Detect which cell encompasses the target text, then output its (x, y) center coordinate. 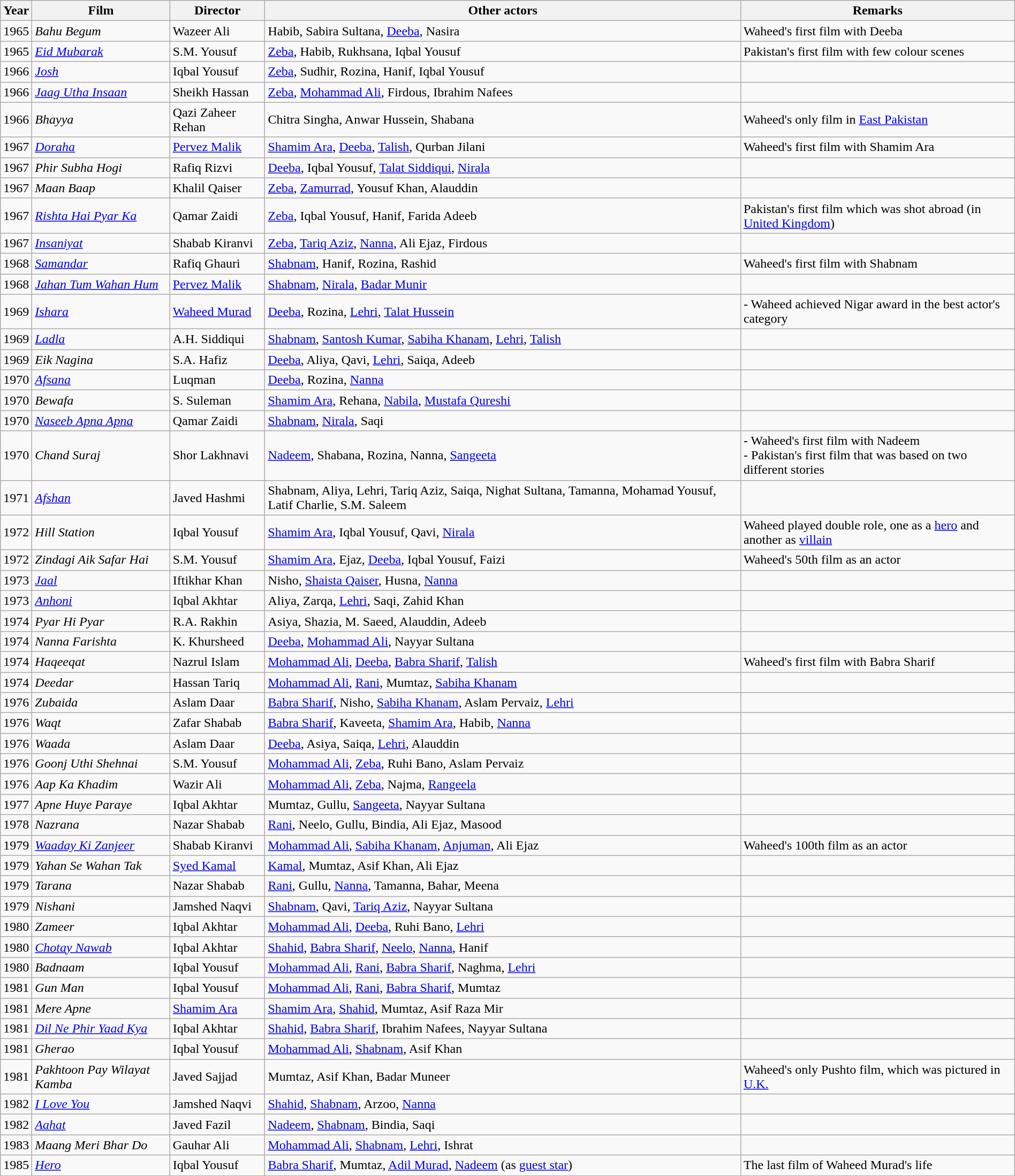
Shabnam, Nirala, Badar Munir (503, 284)
Shahid, Babra Sharif, Neelo, Nanna, Hanif (503, 947)
Waheed's first film with Shamim Ara (877, 147)
Zeba, Tariq Aziz, Nanna, Ali Ejaz, Firdous (503, 243)
Nadeem, Shabnam, Bindia, Saqi (503, 1125)
- Waheed's first film with Nadeem- Pakistan's first film that was based on two different stories (877, 456)
Wazir Ali (217, 784)
Waheed played double role, one as a hero and another as villain (877, 532)
Mumtaz, Gullu, Sangeeta, Nayyar Sultana (503, 805)
Pakistan's first film with few colour scenes (877, 51)
The last film of Waheed Murad's life (877, 1165)
Shabnam, Qavi, Tariq Aziz, Nayyar Sultana (503, 906)
Iftikhar Khan (217, 580)
Deeba, Iqbal Yousuf, Talat Siddiqui, Nirala (503, 168)
Rafiq Rizvi (217, 168)
Other actors (503, 11)
Phir Subha Hogi (101, 168)
Asiya, Shazia, M. Saeed, Alauddin, Adeeb (503, 621)
Zeba, Iqbal Yousuf, Hanif, Farida Adeeb (503, 215)
Shabnam, Hanif, Rozina, Rashid (503, 263)
Javed Sajjad (217, 1077)
Anhoni (101, 601)
Waheed's 100th film as an actor (877, 845)
Waheed's only Pushto film, which was pictured in U.K. (877, 1077)
Shahid, Shabnam, Arzoo, Nanna (503, 1104)
Ishara (101, 312)
Remarks (877, 11)
Nanna Farishta (101, 641)
Film (101, 11)
Mohammad Ali, Zeba, Najma, Rangeela (503, 784)
Mohammad Ali, Deeba, Babra Sharif, Talish (503, 662)
Sheikh Hassan (217, 92)
Shamim Ara, Rehana, Nabila, Mustafa Qureshi (503, 400)
Mohammad Ali, Rani, Babra Sharif, Naghma, Lehri (503, 967)
Mohammad Ali, Rani, Babra Sharif, Mumtaz (503, 988)
Babra Sharif, Nisho, Sabiha Khanam, Aslam Pervaiz, Lehri (503, 703)
1977 (16, 805)
Rafiq Ghauri (217, 263)
Shamim Ara, Ejaz, Deeba, Iqbal Yousuf, Faizi (503, 560)
Hassan Tariq (217, 682)
Bhayya (101, 120)
Mohammad Ali, Shabnam, Lehri, Ishrat (503, 1145)
Deedar (101, 682)
Javed Hashmi (217, 498)
Director (217, 11)
Luqman (217, 380)
- Waheed achieved Nigar award in the best actor's category (877, 312)
Gherao (101, 1049)
Haqeeqat (101, 662)
Naseeb Apna Apna (101, 421)
Javed Fazil (217, 1125)
Eid Mubarak (101, 51)
Goonj Uthi Shehnai (101, 764)
Babra Sharif, Kaveeta, Shamim Ara, Habib, Nanna (503, 723)
1971 (16, 498)
Mohammad Ali, Shabnam, Asif Khan (503, 1049)
S. Suleman (217, 400)
Year (16, 11)
Kamal, Mumtaz, Asif Khan, Ali Ejaz (503, 866)
Waheed's only film in East Pakistan (877, 120)
Shabnam, Aliya, Lehri, Tariq Aziz, Saiqa, Nighat Sultana, Tamanna, Mohamad Yousuf, Latif Charlie, S.M. Saleem (503, 498)
K. Khursheed (217, 641)
Waada (101, 743)
Zameer (101, 927)
Waheed's 50th film as an actor (877, 560)
Chotay Nawab (101, 947)
Zafar Shabab (217, 723)
Rani, Neelo, Gullu, Bindia, Ali Ejaz, Masood (503, 825)
A.H. Siddiqui (217, 339)
Bahu Begum (101, 31)
Nadeem, Shabana, Rozina, Nanna, Sangeeta (503, 456)
Pyar Hi Pyar (101, 621)
Zeba, Mohammad Ali, Firdous, Ibrahim Nafees (503, 92)
Deeba, Mohammad Ali, Nayyar Sultana (503, 641)
Apne Huye Paraye (101, 805)
Nisho, Shaista Qaiser, Husna, Nanna (503, 580)
Wazeer Ali (217, 31)
Waheed's first film with Babra Sharif (877, 662)
Aahat (101, 1125)
Hill Station (101, 532)
Deeba, Rozina, Lehri, Talat Hussein (503, 312)
1978 (16, 825)
Shor Lakhnavi (217, 456)
Waheed's first film with Shabnam (877, 263)
Ladla (101, 339)
Aap Ka Khadim (101, 784)
Shamim Ara, Shahid, Mumtaz, Asif Raza Mir (503, 1008)
Waqt (101, 723)
Doraha (101, 147)
Deeba, Aliya, Qavi, Lehri, Saiqa, Adeeb (503, 360)
Dil Ne Phir Yaad Kya (101, 1029)
Gauhar Ali (217, 1145)
Jaal (101, 580)
Pakistan's first film which was shot abroad (in United Kingdom) (877, 215)
Mumtaz, Asif Khan, Badar Muneer (503, 1077)
Zeba, Zamurrad, Yousuf Khan, Alauddin (503, 188)
R.A. Rakhin (217, 621)
Waaday Ki Zanjeer (101, 845)
Jahan Tum Wahan Hum (101, 284)
Maang Meri Bhar Do (101, 1145)
Shamim Ara, Iqbal Yousuf, Qavi, Nirala (503, 532)
Samandar (101, 263)
Gun Man (101, 988)
Shabnam, Nirala, Saqi (503, 421)
Mohammad Ali, Deeba, Ruhi Bano, Lehri (503, 927)
Chand Suraj (101, 456)
Chitra Singha, Anwar Hussein, Shabana (503, 120)
Jaag Utha Insaan (101, 92)
Qazi Zaheer Rehan (217, 120)
I Love You (101, 1104)
Nazrul Islam (217, 662)
Zeba, Habib, Rukhsana, Iqbal Yousuf (503, 51)
1985 (16, 1165)
Deeba, Asiya, Saiqa, Lehri, Alauddin (503, 743)
Rani, Gullu, Nanna, Tamanna, Bahar, Meena (503, 886)
Afsana (101, 380)
Shahid, Babra Sharif, Ibrahim Nafees, Nayyar Sultana (503, 1029)
Mohammad Ali, Sabiha Khanam, Anjuman, Ali Ejaz (503, 845)
Maan Baap (101, 188)
Deeba, Rozina, Nanna (503, 380)
Shamim Ara (217, 1008)
S.A. Hafiz (217, 360)
Nishani (101, 906)
Zeba, Sudhir, Rozina, Hanif, Iqbal Yousuf (503, 72)
Habib, Sabira Sultana, Deeba, Nasira (503, 31)
Insaniyat (101, 243)
Zubaida (101, 703)
Waheed Murad (217, 312)
Syed Kamal (217, 866)
1983 (16, 1145)
Shamim Ara, Deeba, Talish, Qurban Jilani (503, 147)
Shabnam, Santosh Kumar, Sabiha Khanam, Lehri, Talish (503, 339)
Mohammad Ali, Rani, Mumtaz, Sabiha Khanam (503, 682)
Eik Nagina (101, 360)
Mere Apne (101, 1008)
Badnaam (101, 967)
Nazrana (101, 825)
Yahan Se Wahan Tak (101, 866)
Rishta Hai Pyar Ka (101, 215)
Mohammad Ali, Zeba, Ruhi Bano, Aslam Pervaiz (503, 764)
Waheed's first film with Deeba (877, 31)
Babra Sharif, Mumtaz, Adil Murad, Nadeem (as guest star) (503, 1165)
Josh (101, 72)
Bewafa (101, 400)
Afshan (101, 498)
Pakhtoon Pay Wilayat Kamba (101, 1077)
Hero (101, 1165)
Khalil Qaiser (217, 188)
Tarana (101, 886)
Zindagi Aik Safar Hai (101, 560)
Aliya, Zarqa, Lehri, Saqi, Zahid Khan (503, 601)
